From the cell containing the given text, extract its center point as [X, Y] coordinate. 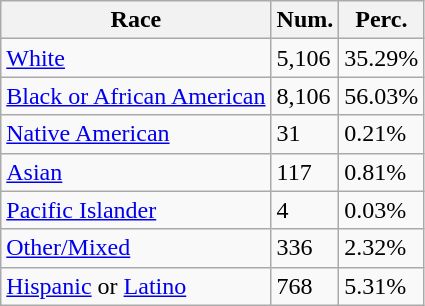
Other/Mixed [136, 248]
White [136, 58]
Native American [136, 134]
4 [305, 210]
Num. [305, 20]
2.32% [382, 248]
768 [305, 286]
35.29% [382, 58]
Perc. [382, 20]
117 [305, 172]
336 [305, 248]
5,106 [305, 58]
0.81% [382, 172]
Hispanic or Latino [136, 286]
56.03% [382, 96]
Asian [136, 172]
8,106 [305, 96]
0.21% [382, 134]
5.31% [382, 286]
Pacific Islander [136, 210]
0.03% [382, 210]
31 [305, 134]
Black or African American [136, 96]
Race [136, 20]
